Identify which cell holds the provided text, then report its [X, Y] central coordinate. 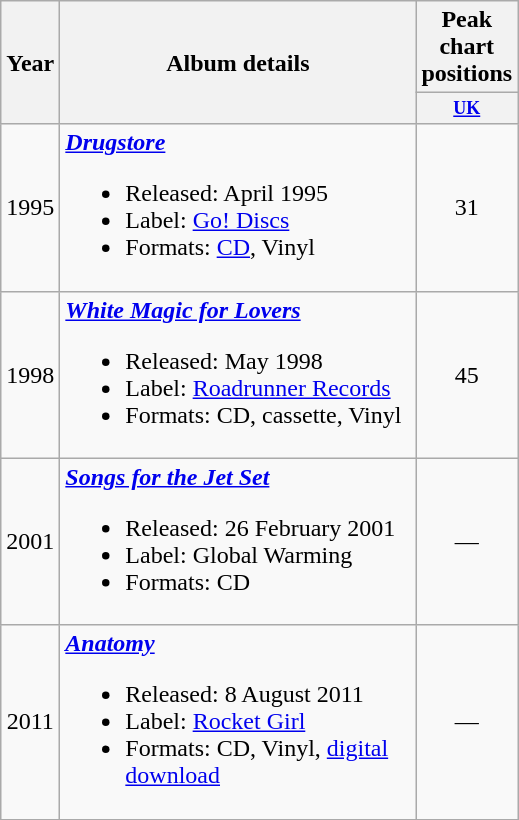
45 [467, 374]
2011 [30, 722]
Songs for the Jet SetReleased: 26 February 2001Label: Global WarmingFormats: CD [238, 542]
2001 [30, 542]
Album details [238, 62]
31 [467, 208]
DrugstoreReleased: April 1995Label: Go! DiscsFormats: CD, Vinyl [238, 208]
AnatomyReleased: 8 August 2011Label: Rocket GirlFormats: CD, Vinyl, digital download [238, 722]
UK [467, 108]
1998 [30, 374]
1995 [30, 208]
Peak chart positions [467, 47]
White Magic for LoversReleased: May 1998Label: Roadrunner RecordsFormats: CD, cassette, Vinyl [238, 374]
Year [30, 62]
